Identify which cell holds the provided text, then report its [X, Y] central coordinate. 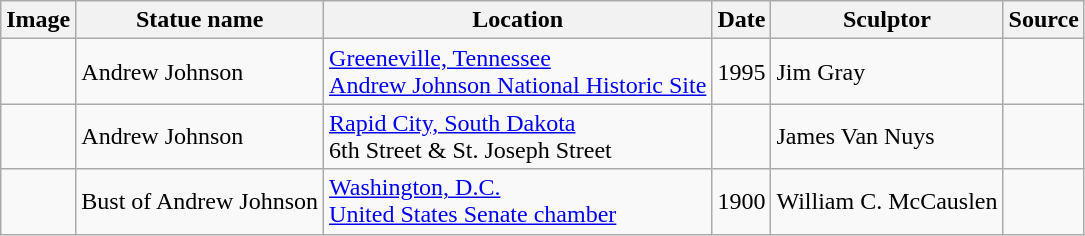
1995 [742, 72]
Sculptor [887, 20]
Bust of Andrew Johnson [200, 202]
James Van Nuys [887, 136]
William C. McCauslen [887, 202]
Rapid City, South Dakota6th Street & St. Joseph Street [518, 136]
Greeneville, TennesseeAndrew Johnson National Historic Site [518, 72]
Location [518, 20]
1900 [742, 202]
Date [742, 20]
Jim Gray [887, 72]
Statue name [200, 20]
Source [1044, 20]
Image [38, 20]
Washington, D.C.United States Senate chamber [518, 202]
